Capture the cell that displays the provided text and extract its (X, Y) central coordinate. 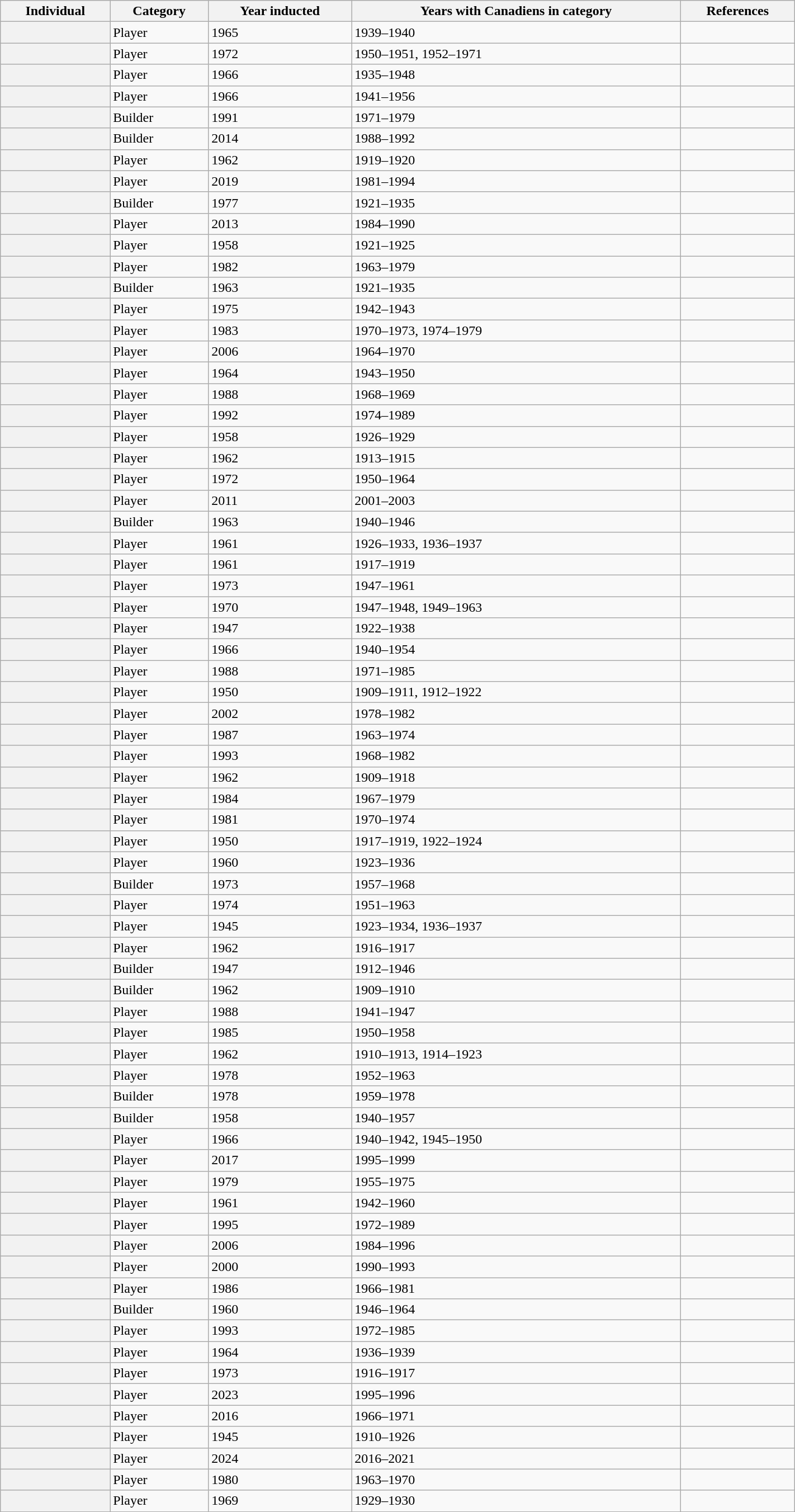
2001–2003 (517, 500)
1942–1960 (517, 1203)
1992 (280, 415)
1991 (280, 117)
1940–1942, 1945–1950 (517, 1139)
2011 (280, 500)
1955–1975 (517, 1182)
1981 (280, 820)
1995 (280, 1224)
1995–1999 (517, 1160)
1939–1940 (517, 32)
1947–1961 (517, 585)
1972–1985 (517, 1331)
1936–1939 (517, 1352)
1968–1969 (517, 394)
1983 (280, 330)
1909–1911, 1912–1922 (517, 692)
Years with Canadiens in category (517, 11)
1964–1970 (517, 352)
1950–1951, 1952–1971 (517, 54)
2016 (280, 1416)
1963–1970 (517, 1480)
1963–1979 (517, 267)
1922–1938 (517, 629)
1963–1974 (517, 735)
Individual (55, 11)
1974 (280, 905)
1951–1963 (517, 905)
2017 (280, 1160)
1974–1989 (517, 415)
1919–1920 (517, 160)
1971–1979 (517, 117)
1970 (280, 607)
1941–1947 (517, 1012)
1966–1981 (517, 1288)
1978–1982 (517, 714)
1970–1973, 1974–1979 (517, 330)
1929–1930 (517, 1501)
2016–2021 (517, 1458)
1988–1992 (517, 139)
2013 (280, 224)
2014 (280, 139)
1986 (280, 1288)
1971–1985 (517, 671)
1910–1913, 1914–1923 (517, 1054)
1982 (280, 267)
2019 (280, 181)
1984–1996 (517, 1245)
1967–1979 (517, 798)
2024 (280, 1458)
1923–1934, 1936–1937 (517, 926)
1981–1994 (517, 181)
1946–1964 (517, 1310)
1935–1948 (517, 75)
1987 (280, 735)
1926–1933, 1936–1937 (517, 543)
1940–1954 (517, 650)
1910–1926 (517, 1437)
References (737, 11)
1975 (280, 309)
1984–1990 (517, 224)
1940–1957 (517, 1118)
2023 (280, 1395)
1965 (280, 32)
1984 (280, 798)
1979 (280, 1182)
1968–1982 (517, 756)
1942–1943 (517, 309)
1995–1996 (517, 1395)
1980 (280, 1480)
1921–1925 (517, 245)
1941–1956 (517, 96)
1952–1963 (517, 1075)
1977 (280, 202)
1912–1946 (517, 969)
1947–1948, 1949–1963 (517, 607)
1917–1919, 1922–1924 (517, 841)
1959–1978 (517, 1097)
1913–1915 (517, 458)
1917–1919 (517, 564)
Category (159, 11)
Year inducted (280, 11)
1923–1936 (517, 862)
1940–1946 (517, 522)
1969 (280, 1501)
1950–1964 (517, 479)
1943–1950 (517, 373)
1972–1989 (517, 1224)
2000 (280, 1267)
2002 (280, 714)
1926–1929 (517, 437)
1990–1993 (517, 1267)
1909–1910 (517, 990)
1970–1974 (517, 820)
1966–1971 (517, 1416)
1909–1918 (517, 777)
1950–1958 (517, 1033)
1957–1968 (517, 883)
1985 (280, 1033)
